Output the (x, y) coordinate of the center of the cell containing the given text.  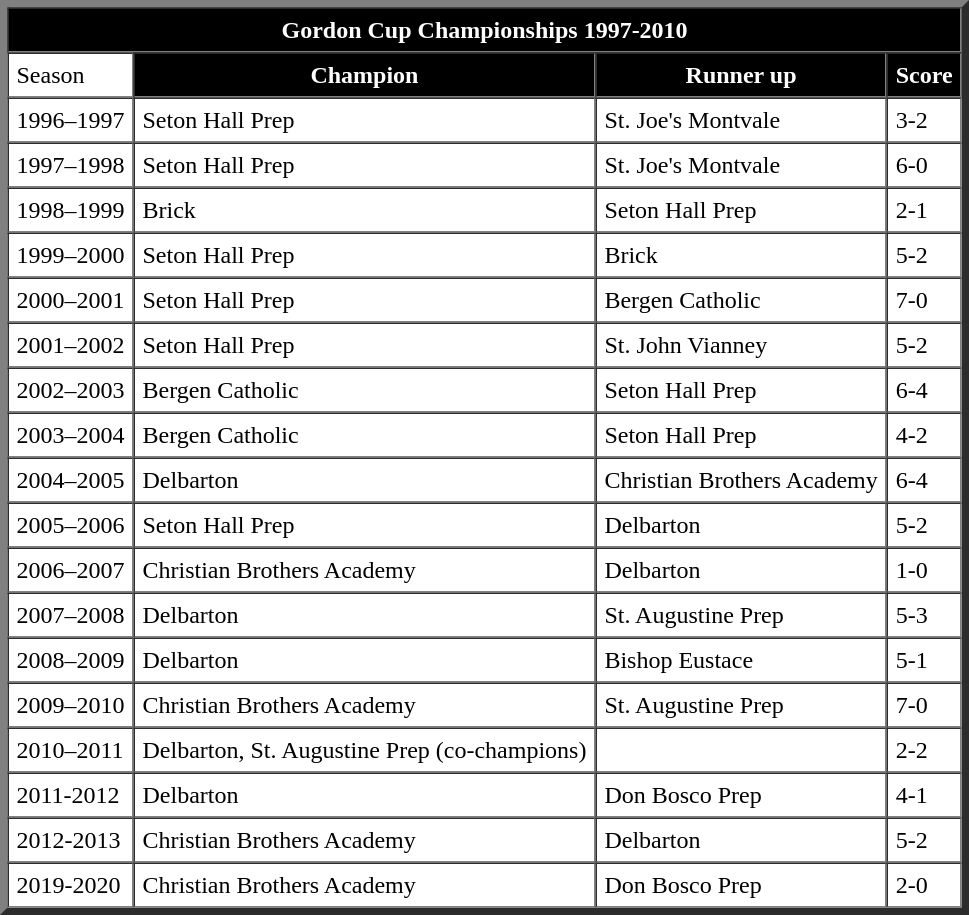
2006–2007 (71, 570)
St. John Vianney (740, 344)
4-1 (924, 794)
2002–2003 (71, 390)
4-2 (924, 434)
Champion (365, 74)
2000–2001 (71, 300)
Season (71, 74)
2007–2008 (71, 614)
2008–2009 (71, 660)
Delbarton, St. Augustine Prep (co-champions) (365, 750)
5-3 (924, 614)
Bishop Eustace (740, 660)
1998–1999 (71, 210)
1-0 (924, 570)
2011-2012 (71, 794)
3-2 (924, 120)
2004–2005 (71, 480)
2-2 (924, 750)
1996–1997 (71, 120)
2010–2011 (71, 750)
2009–2010 (71, 704)
2005–2006 (71, 524)
1999–2000 (71, 254)
2-1 (924, 210)
Score (924, 74)
5-1 (924, 660)
Gordon Cup Championships 1997-2010 (485, 30)
2-0 (924, 884)
2019-2020 (71, 884)
2012-2013 (71, 840)
Runner up (740, 74)
6-0 (924, 164)
2001–2002 (71, 344)
2003–2004 (71, 434)
1997–1998 (71, 164)
